Pinpoint the cell where the given text exists, returning its (x, y) midpoint coordinate. 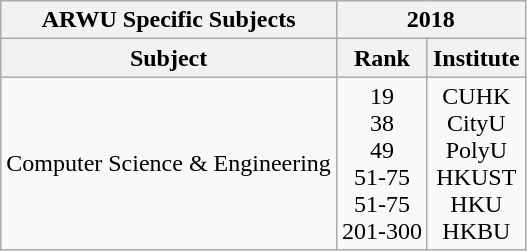
2018 (430, 20)
Subject (169, 58)
Institute (476, 58)
ARWU Specific Subjects (169, 20)
CUHK CityU PolyU HKUST HKU HKBU (476, 164)
Rank (382, 58)
Computer Science & Engineering (169, 164)
19 38 49 51-75 51-75 201-300 (382, 164)
